From the cell containing the given text, extract its center point as [X, Y] coordinate. 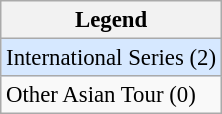
International Series (2) [112, 58]
Legend [112, 20]
Other Asian Tour (0) [112, 95]
